Search for the cell housing the specified text and yield its [X, Y] center coordinate. 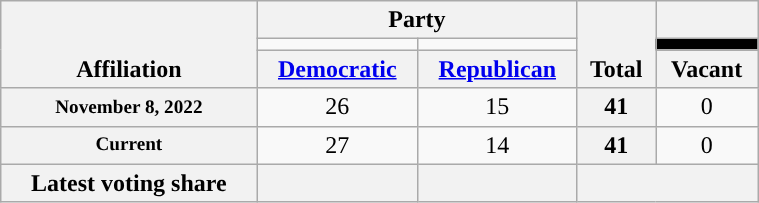
14 [498, 145]
Current [129, 145]
Democratic [338, 69]
Party [417, 20]
Affiliation [129, 44]
15 [498, 107]
November 8, 2022 [129, 107]
Total [616, 44]
Latest voting share [129, 183]
26 [338, 107]
27 [338, 145]
Vacant [707, 69]
Republican [498, 69]
